Return the [X, Y] coordinate for the center point of the cell that contains the specified text.  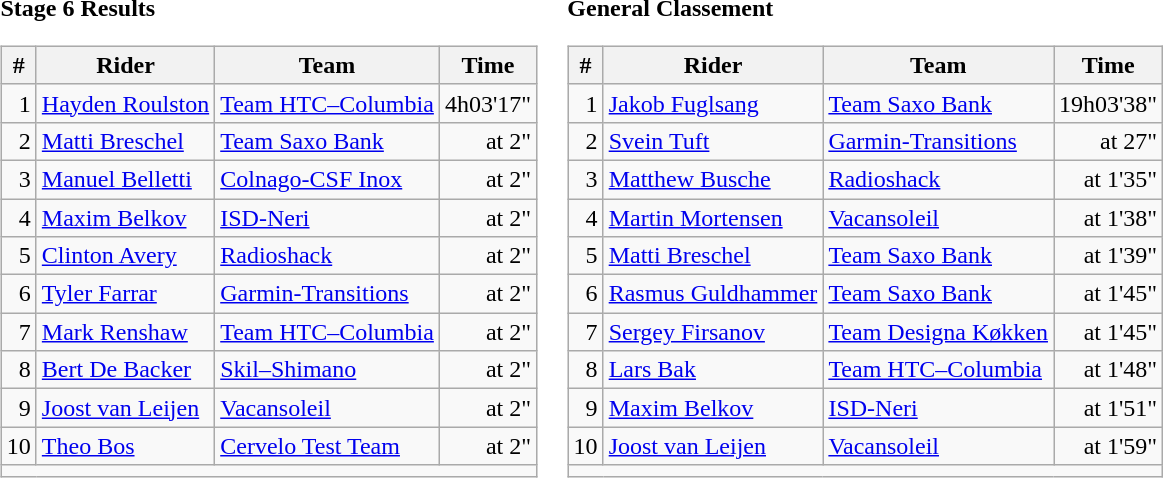
Mark Renshaw [125, 332]
at 1'59" [1108, 446]
Manuel Belletti [125, 179]
Hayden Roulston [125, 103]
4h03'17" [488, 103]
Svein Tuft [713, 141]
Team Designa Køkken [938, 332]
Matthew Busche [713, 179]
at 1'38" [1108, 217]
at 27" [1108, 141]
Cervelo Test Team [328, 446]
Colnago-CSF Inox [328, 179]
19h03'38" [1108, 103]
Theo Bos [125, 446]
at 1'48" [1108, 370]
Lars Bak [713, 370]
Clinton Avery [125, 256]
Rasmus Guldhammer [713, 294]
Jakob Fuglsang [713, 103]
at 1'51" [1108, 408]
Martin Mortensen [713, 217]
Sergey Firsanov [713, 332]
at 1'35" [1108, 179]
Skil–Shimano [328, 370]
at 1'39" [1108, 256]
Bert De Backer [125, 370]
Tyler Farrar [125, 294]
